Provide the [x, y] coordinate of the cell's center where the given text is located.  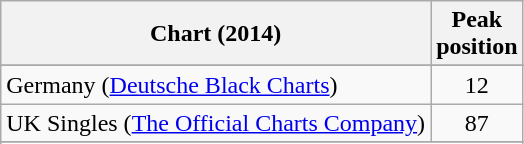
Chart (2014) [216, 34]
12 [477, 85]
87 [477, 123]
Peakposition [477, 34]
UK Singles (The Official Charts Company) [216, 123]
Germany (Deutsche Black Charts) [216, 85]
